Return [X, Y] of the center of cell containing provided text 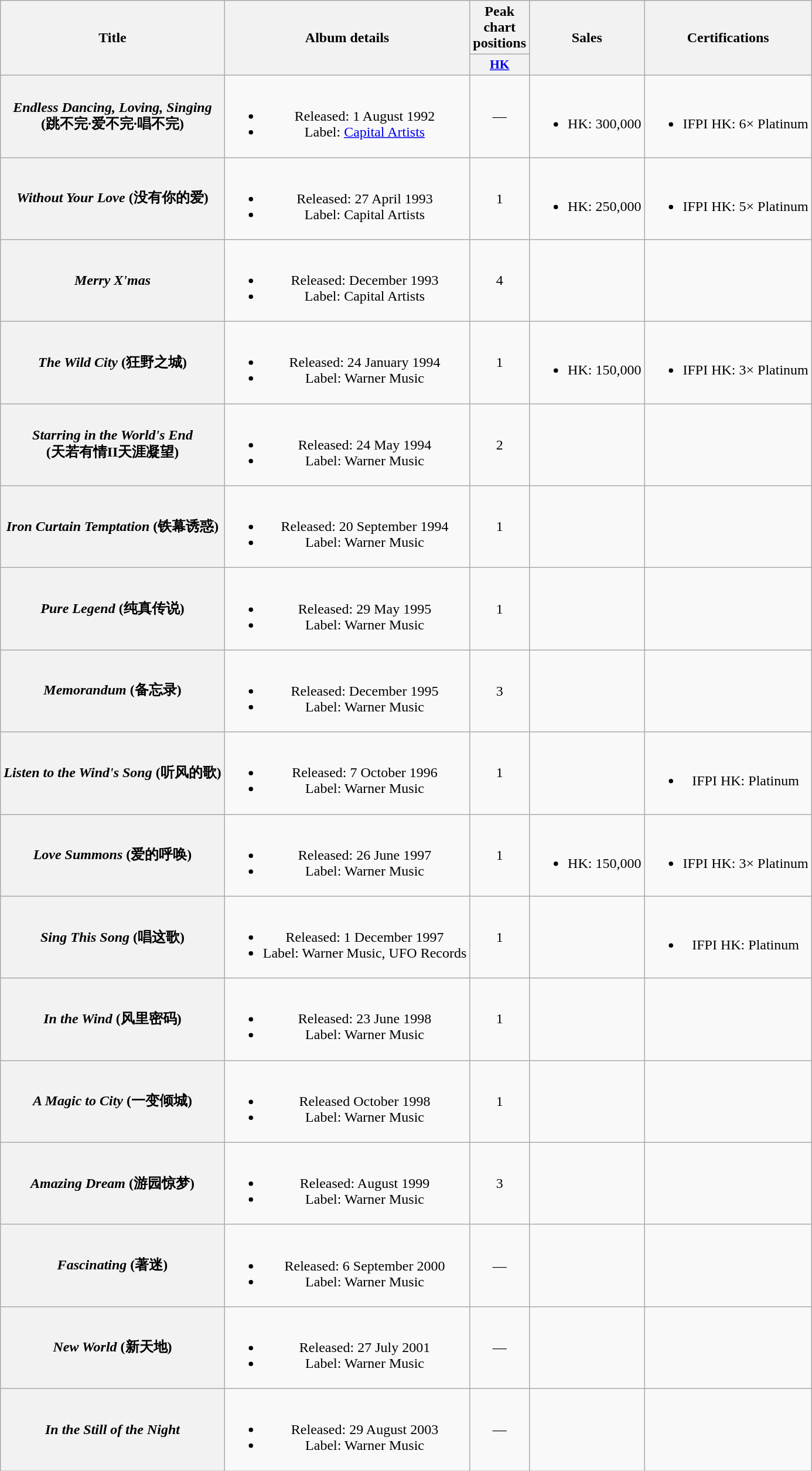
Amazing Dream (游园惊梦) [112, 1183]
HK: 300,000 [587, 116]
Endless Dancing, Loving, Singing(跳不完·爱不完·唱不完) [112, 116]
Released: December 1995Label: Warner Music [347, 691]
IFPI HK: 5× Platinum [728, 198]
Released: August 1999Label: Warner Music [347, 1183]
Released: 27 July 2001Label: Warner Music [347, 1347]
2 [500, 445]
IFPI HK: 6× Platinum [728, 116]
Certifications [728, 38]
Released: 1 August 1992Label: Capital Artists [347, 116]
Released: 6 September 2000Label: Warner Music [347, 1265]
HK: 250,000 [587, 198]
Starring in the World's End(天若有情II天涯凝望) [112, 445]
Sing This Song (唱这歌) [112, 937]
Released: 29 May 1995Label: Warner Music [347, 609]
Peak chart positions [500, 28]
Iron Curtain Temptation (铁幕诱惑) [112, 527]
Memorandum (备忘录) [112, 691]
Love Summons (爱的呼唤) [112, 855]
Fascinating (著迷) [112, 1265]
Merry X'mas [112, 281]
Sales [587, 38]
Released: 24 May 1994Label: Warner Music [347, 445]
Released: 24 January 1994Label: Warner Music [347, 363]
Released: 7 October 1996Label: Warner Music [347, 773]
Released: 29 August 2003Label: Warner Music [347, 1429]
Released: 1 December 1997Label: Warner Music, UFO Records [347, 937]
Released: December 1993Label: Capital Artists [347, 281]
The Wild City (狂野之城) [112, 363]
Released October 1998Label: Warner Music [347, 1101]
In the Wind (风里密码) [112, 1019]
Released: 23 June 1998Label: Warner Music [347, 1019]
Pure Legend (纯真传说) [112, 609]
Released: 20 September 1994Label: Warner Music [347, 527]
A Magic to City (一变倾城) [112, 1101]
Listen to the Wind's Song (听风的歌) [112, 773]
In the Still of the Night [112, 1429]
4 [500, 281]
Without Your Love (没有你的爱) [112, 198]
Released: 27 April 1993Label: Capital Artists [347, 198]
Released: 26 June 1997Label: Warner Music [347, 855]
Title [112, 38]
New World (新天地) [112, 1347]
Album details [347, 38]
HK [500, 65]
